Return the [x, y] coordinate for the center point of the cell that contains the specified text.  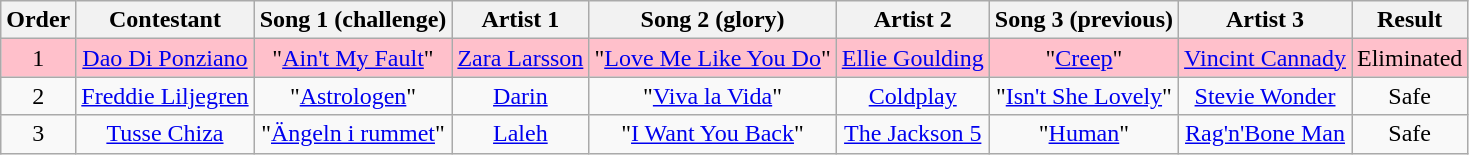
Laleh [520, 134]
The Jackson 5 [912, 134]
Artist 3 [1266, 20]
Darin [520, 96]
Order [38, 20]
2 [38, 96]
Dao Di Ponziano [165, 58]
Result [1410, 20]
"Isn't She Lovely" [1084, 96]
"Ain't My Fault" [353, 58]
Song 1 (challenge) [353, 20]
Artist 2 [912, 20]
Artist 1 [520, 20]
Stevie Wonder [1266, 96]
Coldplay [912, 96]
Contestant [165, 20]
Freddie Liljegren [165, 96]
"Love Me Like You Do" [712, 58]
Vincint Cannady [1266, 58]
3 [38, 134]
Ellie Goulding [912, 58]
"Human" [1084, 134]
"Viva la Vida" [712, 96]
"I Want You Back" [712, 134]
"Ängeln i rummet" [353, 134]
Song 2 (glory) [712, 20]
Tusse Chiza [165, 134]
"Astrologen" [353, 96]
Eliminated [1410, 58]
1 [38, 58]
Song 3 (previous) [1084, 20]
Rag'n'Bone Man [1266, 134]
"Creep" [1084, 58]
Zara Larsson [520, 58]
